Identify which cell holds the provided text, then report its [X, Y] central coordinate. 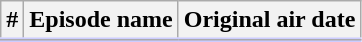
Episode name [101, 21]
Original air date [270, 21]
# [12, 21]
